Output the [X, Y] coordinate of the center of the cell containing the given text.  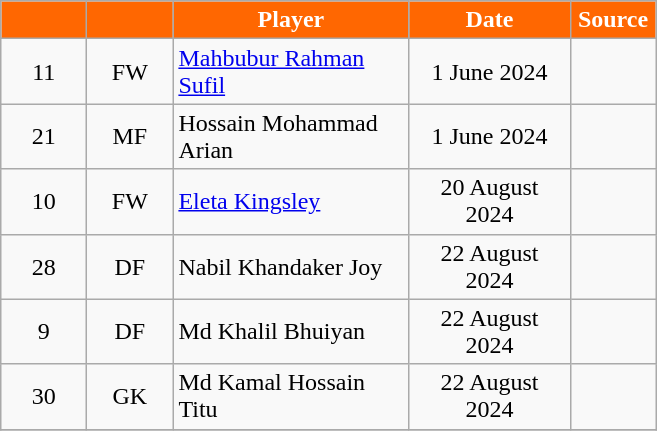
9 [44, 332]
Eleta Kingsley [291, 202]
GK [130, 396]
Date [490, 20]
Nabil Khandaker Joy [291, 266]
Source [613, 20]
Md Kamal Hossain Titu [291, 396]
10 [44, 202]
30 [44, 396]
Md Khalil Bhuiyan [291, 332]
11 [44, 72]
28 [44, 266]
21 [44, 136]
Player [291, 20]
MF [130, 136]
Mahbubur Rahman Sufil [291, 72]
Hossain Mohammad Arian [291, 136]
20 August 2024 [490, 202]
